Capture the cell that displays the provided text and extract its (x, y) central coordinate. 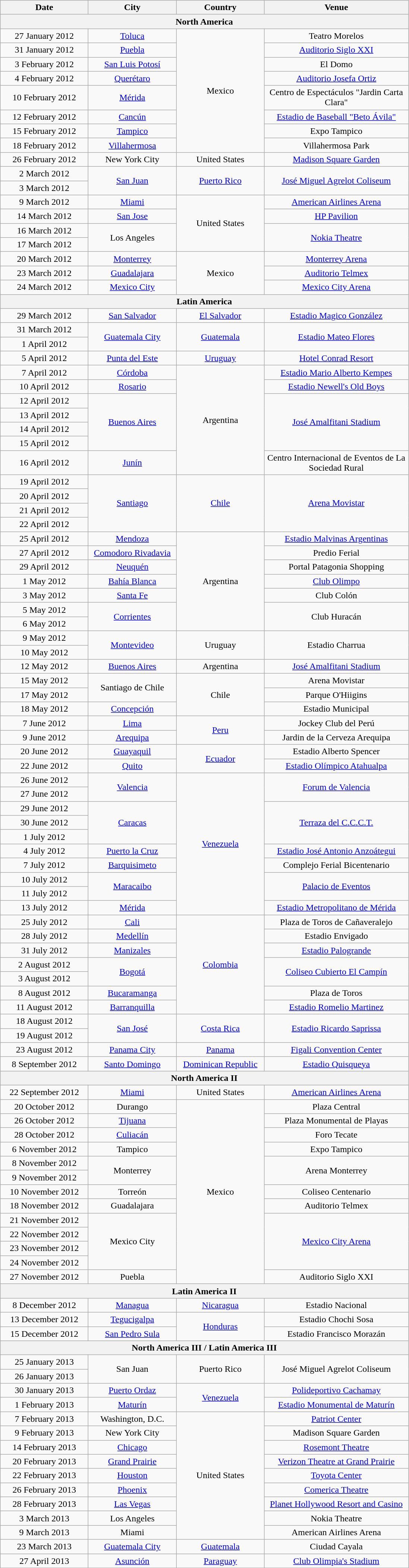
27 November 2012 (44, 1277)
10 February 2012 (44, 98)
Tegucigalpa (132, 1319)
Managua (132, 1305)
22 November 2012 (44, 1234)
City (132, 7)
7 June 2012 (44, 723)
9 November 2012 (44, 1177)
Auditorio Josefa Ortiz (336, 78)
Patriot Center (336, 1419)
Estadio Palogrande (336, 950)
14 March 2012 (44, 216)
Santo Domingo (132, 1064)
Figali Convention Center (336, 1050)
28 February 2013 (44, 1504)
15 April 2012 (44, 443)
13 July 2012 (44, 908)
27 April 2013 (44, 1561)
28 July 2012 (44, 936)
15 December 2012 (44, 1333)
20 June 2012 (44, 752)
Comodoro Rivadavia (132, 553)
Arena Monterrey (336, 1170)
Forum de Valencia (336, 787)
Costa Rica (220, 1028)
Venue (336, 7)
Estadio Magico González (336, 316)
29 June 2012 (44, 808)
Houston (132, 1476)
12 April 2012 (44, 401)
Plaza de Toros de Cañaveralejo (336, 922)
31 March 2012 (44, 330)
14 February 2013 (44, 1447)
Plaza Central (336, 1107)
Córdoba (132, 372)
Concepción (132, 709)
2 March 2012 (44, 173)
3 May 2012 (44, 595)
29 March 2012 (44, 316)
Jardin de la Cerveza Arequipa (336, 737)
9 June 2012 (44, 737)
13 April 2012 (44, 415)
Santiago de Chile (132, 688)
Rosario (132, 386)
10 November 2012 (44, 1192)
Estadio Romelio Martinez (336, 1007)
San Salvador (132, 316)
Quito (132, 766)
Coliseo Cubierto El Campín (336, 972)
Grand Prairie (132, 1461)
9 March 2013 (44, 1532)
Toyota Center (336, 1476)
8 December 2012 (44, 1305)
6 May 2012 (44, 624)
17 May 2012 (44, 695)
Estadio Municipal (336, 709)
20 March 2012 (44, 259)
7 July 2012 (44, 865)
9 February 2013 (44, 1433)
18 August 2012 (44, 1021)
19 April 2012 (44, 482)
Date (44, 7)
22 September 2012 (44, 1092)
Peru (220, 730)
Neuquén (132, 567)
Planet Hollywood Resort and Casino (336, 1504)
Toluca (132, 36)
7 February 2013 (44, 1419)
Centro de Espectáculos "Jardin Carta Clara" (336, 98)
Nicaragua (220, 1305)
2 August 2012 (44, 965)
5 May 2012 (44, 609)
18 November 2012 (44, 1206)
21 April 2012 (44, 510)
Estadio Monumental de Maturín (336, 1405)
Dominican Republic (220, 1064)
Phoenix (132, 1490)
Predio Ferial (336, 553)
10 July 2012 (44, 879)
Jockey Club del Perú (336, 723)
Querétaro (132, 78)
31 January 2012 (44, 50)
Estadio Alberto Spencer (336, 752)
Bahía Blanca (132, 581)
Centro Internacional de Eventos de La Sociedad Rural (336, 462)
23 November 2012 (44, 1248)
5 April 2012 (44, 358)
El Domo (336, 64)
22 April 2012 (44, 524)
24 November 2012 (44, 1263)
Medellín (132, 936)
Comerica Theatre (336, 1490)
Coliseo Centenario (336, 1192)
1 May 2012 (44, 581)
Chicago (132, 1447)
Panama City (132, 1050)
Teatro Morelos (336, 36)
23 August 2012 (44, 1050)
Estadio Francisco Morazán (336, 1333)
San Luis Potosí (132, 64)
Estadio Mario Alberto Kempes (336, 372)
Villahermosa (132, 145)
29 April 2012 (44, 567)
Foro Tecate (336, 1135)
Barranquilla (132, 1007)
7 April 2012 (44, 372)
Caracas (132, 822)
Washington, D.C. (132, 1419)
Plaza de Toros (336, 993)
12 May 2012 (44, 667)
Estadio Quisqueya (336, 1064)
3 February 2012 (44, 64)
8 November 2012 (44, 1163)
21 November 2012 (44, 1220)
Paraguay (220, 1561)
Durango (132, 1107)
North America (204, 22)
1 February 2013 (44, 1405)
27 January 2012 (44, 36)
Las Vegas (132, 1504)
Culiacán (132, 1135)
20 February 2013 (44, 1461)
Latin America II (204, 1291)
Junín (132, 462)
Arequipa (132, 737)
Ciudad Cayala (336, 1546)
Panama (220, 1050)
3 March 2012 (44, 188)
27 June 2012 (44, 794)
Mendoza (132, 539)
26 February 2012 (44, 159)
25 July 2012 (44, 922)
1 April 2012 (44, 344)
Honduras (220, 1326)
18 February 2012 (44, 145)
Club Olimpo (336, 581)
Tijuana (132, 1121)
23 March 2013 (44, 1546)
11 August 2012 (44, 1007)
9 March 2012 (44, 202)
Montevideo (132, 645)
Hotel Conrad Resort (336, 358)
8 September 2012 (44, 1064)
HP Pavilion (336, 216)
11 July 2012 (44, 894)
Estadio Olímpico Atahualpa (336, 766)
30 January 2013 (44, 1390)
Punta del Este (132, 358)
Parque O'Hiigins (336, 695)
20 April 2012 (44, 496)
10 May 2012 (44, 652)
31 July 2012 (44, 950)
Bucaramanga (132, 993)
Estadio José Antonio Anzoátegui (336, 851)
6 November 2012 (44, 1149)
San José (132, 1028)
Estadio Chochi Sosa (336, 1319)
Estadio Ricardo Saprissa (336, 1028)
Manizales (132, 950)
Guayaquil (132, 752)
3 August 2012 (44, 979)
Monterrey Arena (336, 259)
Barquisimeto (132, 865)
Maturín (132, 1405)
El Salvador (220, 316)
26 February 2013 (44, 1490)
22 June 2012 (44, 766)
9 May 2012 (44, 638)
16 March 2012 (44, 231)
Complejo Ferial Bicentenario (336, 865)
Estadio Charrua (336, 645)
Cali (132, 922)
27 April 2012 (44, 553)
North America III / Latin America III (204, 1348)
13 December 2012 (44, 1319)
Maracaibo (132, 886)
Puerto la Cruz (132, 851)
Valencia (132, 787)
Country (220, 7)
Club Huracán (336, 617)
Palacio de Eventos (336, 886)
15 May 2012 (44, 681)
Puerto Ordaz (132, 1390)
Latin America (204, 301)
Rosemont Theatre (336, 1447)
Estadio de Baseball "Beto Ávila" (336, 117)
Bogotá (132, 972)
19 August 2012 (44, 1035)
Cancún (132, 117)
4 February 2012 (44, 78)
Estadio Malvinas Argentinas (336, 539)
Club Colón (336, 595)
25 April 2012 (44, 539)
Estadio Nacional (336, 1305)
Lima (132, 723)
Corrientes (132, 617)
Estadio Envigado (336, 936)
San Pedro Sula (132, 1333)
17 March 2012 (44, 245)
Verizon Theatre at Grand Prairie (336, 1461)
4 July 2012 (44, 851)
Santiago (132, 503)
Torreón (132, 1192)
16 April 2012 (44, 462)
20 October 2012 (44, 1107)
12 February 2012 (44, 117)
San Jose (132, 216)
Santa Fe (132, 595)
3 March 2013 (44, 1518)
30 June 2012 (44, 822)
26 October 2012 (44, 1121)
Colombia (220, 965)
Terraza del C.C.C.T. (336, 822)
Estadio Metropolitano de Mérida (336, 908)
25 January 2013 (44, 1362)
North America II (204, 1078)
10 April 2012 (44, 386)
Plaza Monumental de Playas (336, 1121)
23 March 2012 (44, 273)
Polideportivo Cachamay (336, 1390)
Villahermosa Park (336, 145)
Estadio Mateo Flores (336, 337)
8 August 2012 (44, 993)
28 October 2012 (44, 1135)
26 June 2012 (44, 780)
Ecuador (220, 759)
26 January 2013 (44, 1376)
14 April 2012 (44, 429)
22 February 2013 (44, 1476)
Portal Patagonia Shopping (336, 567)
1 July 2012 (44, 837)
24 March 2012 (44, 287)
15 February 2012 (44, 131)
18 May 2012 (44, 709)
Club Olimpia's Stadium (336, 1561)
Estadio Newell's Old Boys (336, 386)
Asunción (132, 1561)
